From the cell containing the given text, extract its center point as [x, y] coordinate. 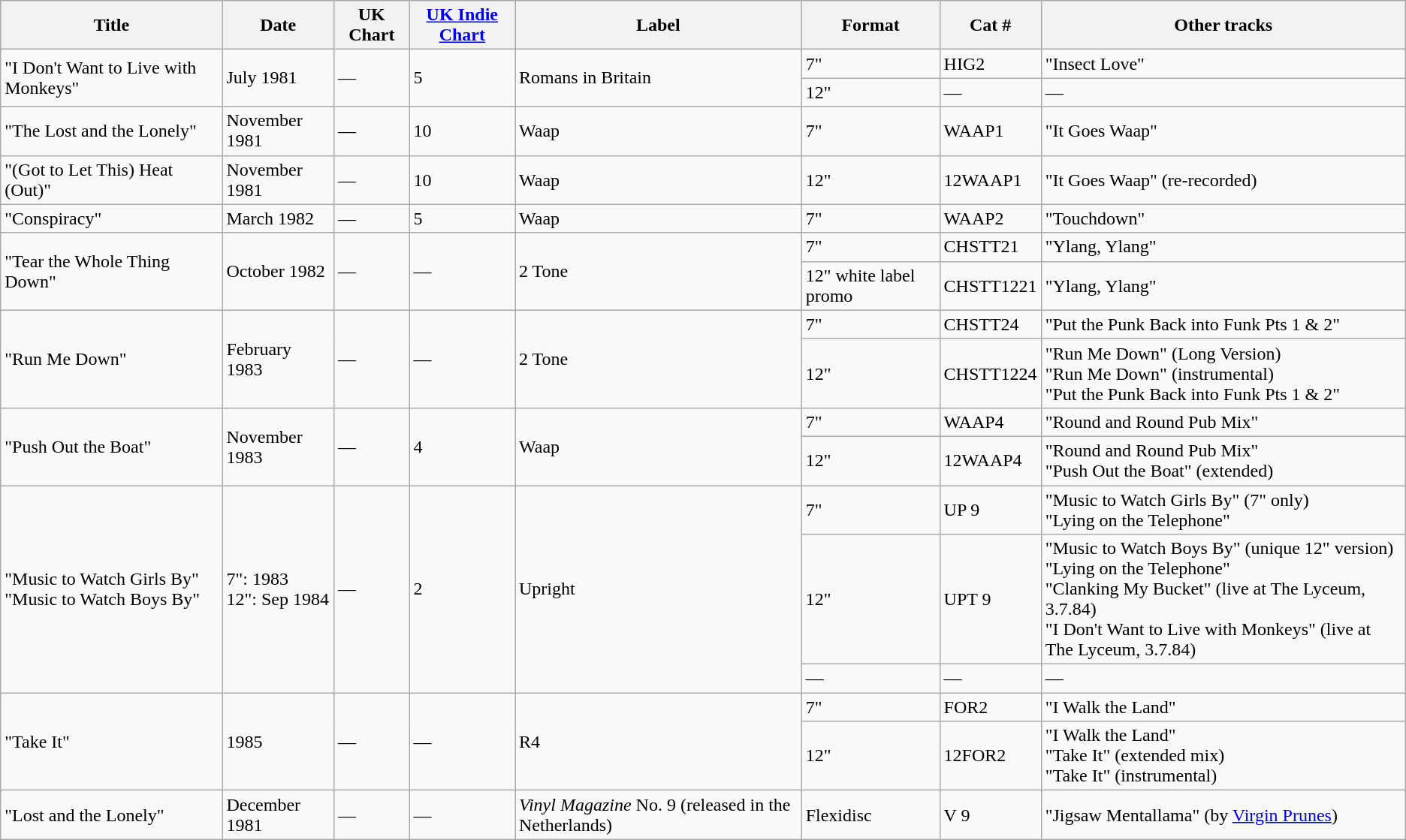
V 9 [990, 815]
"Touchdown" [1223, 218]
"Tear the Whole Thing Down" [111, 272]
WAAP4 [990, 422]
"I Walk the Land" [1223, 707]
Date [278, 26]
"Run Me Down" (Long Version)"Run Me Down" (instrumental)"Put the Punk Back into Funk Pts 1 & 2" [1223, 373]
"It Goes Waap" [1223, 131]
12WAAP1 [990, 180]
CHSTT21 [990, 247]
FOR2 [990, 707]
"(Got to Let This) Heat (Out)" [111, 180]
CHSTT24 [990, 324]
Cat # [990, 26]
"Push Out the Boat" [111, 446]
CHSTT1224 [990, 373]
"The Lost and the Lonely" [111, 131]
"I Don't Want to Live with Monkeys" [111, 78]
November 1983 [278, 446]
UK Chart [373, 26]
Romans in Britain [659, 78]
February 1983 [278, 359]
"Round and Round Pub Mix" [1223, 422]
HIG2 [990, 64]
CHSTT1221 [990, 285]
1985 [278, 742]
Vinyl Magazine No. 9 (released in the Netherlands) [659, 815]
"Music to Watch Girls By" "Music to Watch Boys By" [111, 589]
R4 [659, 742]
October 1982 [278, 272]
"Jigsaw Mentallama" (by Virgin Prunes) [1223, 815]
Label [659, 26]
2 [462, 589]
WAAP1 [990, 131]
"Run Me Down" [111, 359]
Flexidisc [870, 815]
"Take It" [111, 742]
December 1981 [278, 815]
July 1981 [278, 78]
Format [870, 26]
UK Indie Chart [462, 26]
"I Walk the Land""Take It" (extended mix)"Take It" (instrumental) [1223, 756]
Title [111, 26]
12" white label promo [870, 285]
UP 9 [990, 509]
"It Goes Waap" (re-recorded) [1223, 180]
March 1982 [278, 218]
"Lost and the Lonely" [111, 815]
12FOR2 [990, 756]
4 [462, 446]
UPT 9 [990, 599]
Other tracks [1223, 26]
Upright [659, 589]
"Insect Love" [1223, 64]
"Round and Round Pub Mix" "Push Out the Boat" (extended) [1223, 461]
12WAAP4 [990, 461]
"Music to Watch Girls By" (7" only)"Lying on the Telephone" [1223, 509]
"Conspiracy" [111, 218]
WAAP2 [990, 218]
7": 1983 12": Sep 1984 [278, 589]
"Put the Punk Back into Funk Pts 1 & 2" [1223, 324]
